Return the [x, y] coordinate for the center point of the cell that contains the specified text.  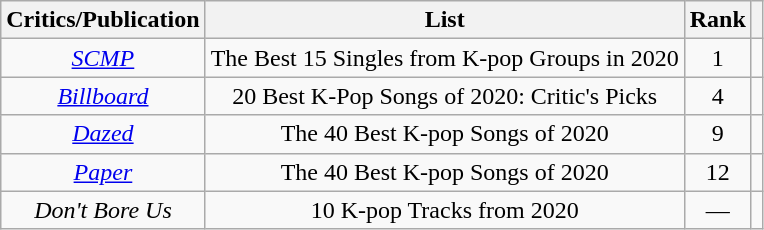
Paper [103, 172]
Dazed [103, 134]
SCMP [103, 58]
4 [718, 96]
Billboard [103, 96]
The Best 15 Singles from K-pop Groups in 2020 [444, 58]
Critics/Publication [103, 20]
— [718, 210]
10 K-pop Tracks from 2020 [444, 210]
Rank [718, 20]
Don't Bore Us [103, 210]
20 Best K-Pop Songs of 2020: Critic's Picks [444, 96]
1 [718, 58]
12 [718, 172]
List [444, 20]
9 [718, 134]
